Output the [X, Y] coordinate of the center of the cell containing the given text.  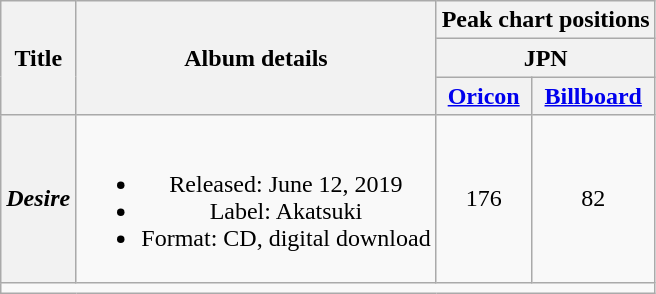
Desire [38, 198]
Oricon [484, 96]
176 [484, 198]
Released: June 12, 2019 Label: AkatsukiFormat: CD, digital download [256, 198]
Peak chart positions [546, 20]
Title [38, 58]
JPN [546, 58]
Album details [256, 58]
Billboard [593, 96]
82 [593, 198]
